Provide the [x, y] coordinate of the cell's center where the given text is located.  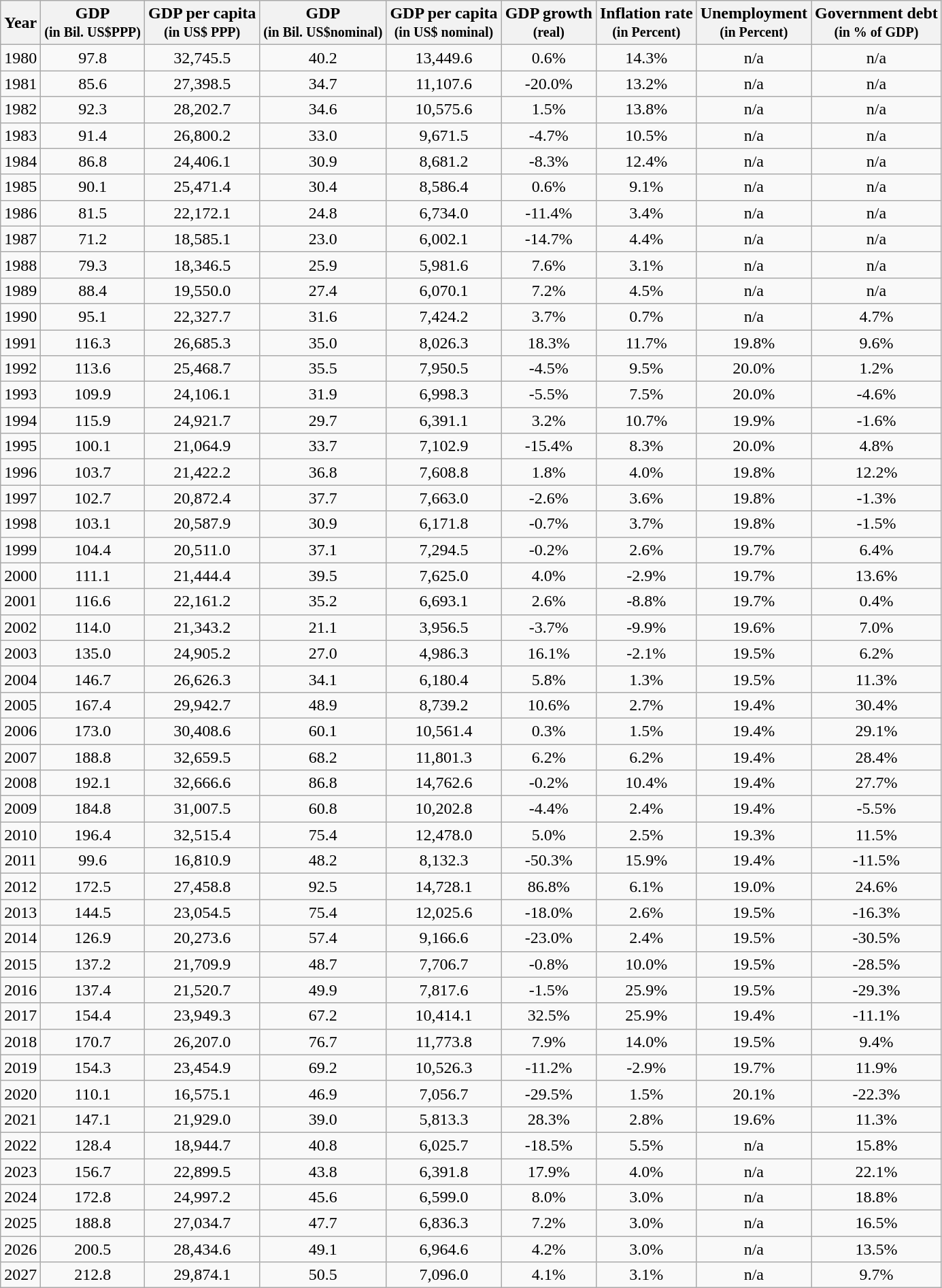
7,625.0 [443, 576]
7,706.7 [443, 964]
6,734.0 [443, 213]
10,202.8 [443, 809]
0.3% [548, 731]
200.5 [92, 1249]
11,801.3 [443, 757]
7,608.8 [443, 472]
60.8 [323, 809]
68.2 [323, 757]
20,872.4 [203, 498]
3.4% [646, 213]
5.5% [646, 1145]
2018 [20, 1042]
99.6 [92, 861]
24,406.1 [203, 161]
7.6% [548, 265]
-20.0% [548, 84]
27,398.5 [203, 84]
4,986.3 [443, 653]
22.1% [877, 1171]
43.8 [323, 1171]
115.9 [92, 420]
86.8% [548, 887]
172.8 [92, 1198]
31,007.5 [203, 809]
16.5% [877, 1223]
2001 [20, 601]
3.6% [646, 498]
-0.7% [548, 524]
10.7% [646, 420]
1993 [20, 395]
14.3% [646, 58]
6,025.7 [443, 1145]
6,599.0 [443, 1198]
-11.2% [548, 1068]
71.2 [92, 239]
5.0% [548, 835]
81.5 [92, 213]
39.0 [323, 1119]
24.8 [323, 213]
-11.1% [877, 1016]
35.0 [323, 342]
7.9% [548, 1042]
3,956.5 [443, 627]
1986 [20, 213]
-28.5% [877, 964]
-4.7% [548, 135]
25,468.7 [203, 369]
2007 [20, 757]
10,526.3 [443, 1068]
1994 [20, 420]
26,685.3 [203, 342]
16,575.1 [203, 1093]
29,942.7 [203, 705]
2010 [20, 835]
16.1% [548, 653]
1990 [20, 316]
103.7 [92, 472]
104.4 [92, 550]
32.5% [548, 1016]
2022 [20, 1145]
2005 [20, 705]
34.1 [323, 679]
135.0 [92, 653]
11.9% [877, 1068]
10.4% [646, 783]
1.3% [646, 679]
69.2 [323, 1068]
24.6% [877, 887]
170.7 [92, 1042]
173.0 [92, 731]
13.8% [646, 110]
114.0 [92, 627]
10.5% [646, 135]
2008 [20, 783]
22,899.5 [203, 1171]
76.7 [323, 1042]
7,096.0 [443, 1275]
18,346.5 [203, 265]
97.8 [92, 58]
10.6% [548, 705]
-8.3% [548, 161]
21,709.9 [203, 964]
16,810.9 [203, 861]
-11.5% [877, 861]
32,666.6 [203, 783]
1.8% [548, 472]
Year [20, 23]
27.7% [877, 783]
20,511.0 [203, 550]
88.4 [92, 291]
7.5% [646, 395]
12.2% [877, 472]
18.3% [548, 342]
2003 [20, 653]
-11.4% [548, 213]
37.1 [323, 550]
48.9 [323, 705]
33.0 [323, 135]
167.4 [92, 705]
0.7% [646, 316]
18,944.7 [203, 1145]
7,056.7 [443, 1093]
28,202.7 [203, 110]
12,478.0 [443, 835]
-3.7% [548, 627]
23.0 [323, 239]
26,207.0 [203, 1042]
21,444.4 [203, 576]
1989 [20, 291]
212.8 [92, 1275]
-18.0% [548, 912]
2.7% [646, 705]
7,950.5 [443, 369]
1985 [20, 187]
Inflation rate(in Percent) [646, 23]
24,997.2 [203, 1198]
22,161.2 [203, 601]
19.9% [754, 420]
21,929.0 [203, 1119]
18,585.1 [203, 239]
7,294.5 [443, 550]
-50.3% [548, 861]
2019 [20, 1068]
48.2 [323, 861]
-18.5% [548, 1145]
22,172.1 [203, 213]
1987 [20, 239]
9.1% [646, 187]
36.8 [323, 472]
21,520.7 [203, 990]
29.1% [877, 731]
17.9% [548, 1171]
40.2 [323, 58]
19.0% [754, 887]
57.4 [323, 938]
7,424.2 [443, 316]
46.9 [323, 1093]
7,663.0 [443, 498]
-8.8% [646, 601]
-14.7% [548, 239]
22,327.7 [203, 316]
116.3 [92, 342]
1982 [20, 110]
8,586.4 [443, 187]
13.2% [646, 84]
2026 [20, 1249]
146.7 [92, 679]
5,981.6 [443, 265]
8,132.3 [443, 861]
21.1 [323, 627]
10,575.6 [443, 110]
1983 [20, 135]
90.1 [92, 187]
110.1 [92, 1093]
1997 [20, 498]
6,836.3 [443, 1223]
6,070.1 [443, 291]
156.7 [92, 1171]
27.0 [323, 653]
Unemployment(in Percent) [754, 23]
8,681.2 [443, 161]
-4.6% [877, 395]
47.7 [323, 1223]
21,343.2 [203, 627]
60.1 [323, 731]
0.4% [877, 601]
128.4 [92, 1145]
40.8 [323, 1145]
19,550.0 [203, 291]
2012 [20, 887]
9,671.5 [443, 135]
GDP(in Bil. US$nominal) [323, 23]
1981 [20, 84]
3.2% [548, 420]
4.8% [877, 446]
1988 [20, 265]
-0.8% [548, 964]
GDP(in Bil. US$PPP) [92, 23]
10,414.1 [443, 1016]
4.4% [646, 239]
11,107.6 [443, 84]
-30.5% [877, 938]
6,998.3 [443, 395]
-2.6% [548, 498]
103.1 [92, 524]
23,054.5 [203, 912]
32,745.5 [203, 58]
39.5 [323, 576]
26,626.3 [203, 679]
27,458.8 [203, 887]
184.8 [92, 809]
-23.0% [548, 938]
21,064.9 [203, 446]
-22.3% [877, 1093]
2023 [20, 1171]
19.3% [754, 835]
144.5 [92, 912]
14,762.6 [443, 783]
GDP per capita(in US$ PPP) [203, 23]
100.1 [92, 446]
26,800.2 [203, 135]
9.4% [877, 1042]
137.2 [92, 964]
2016 [20, 990]
1.2% [877, 369]
28,434.6 [203, 1249]
34.7 [323, 84]
49.9 [323, 990]
-29.5% [548, 1093]
2011 [20, 861]
20.1% [754, 1093]
9.6% [877, 342]
11.5% [877, 835]
147.1 [92, 1119]
154.4 [92, 1016]
2024 [20, 1198]
13,449.6 [443, 58]
32,659.5 [203, 757]
Government debt(in % of GDP) [877, 23]
6,964.6 [443, 1249]
12.4% [646, 161]
8.3% [646, 446]
1984 [20, 161]
10.0% [646, 964]
91.4 [92, 135]
92.5 [323, 887]
196.4 [92, 835]
6,171.8 [443, 524]
6.1% [646, 887]
18.8% [877, 1198]
30.4 [323, 187]
34.6 [323, 110]
-2.1% [646, 653]
24,905.2 [203, 653]
49.1 [323, 1249]
30.4% [877, 705]
-16.3% [877, 912]
116.6 [92, 601]
25.9 [323, 265]
7,817.6 [443, 990]
12,025.6 [443, 912]
GDP growth(real) [548, 23]
172.5 [92, 887]
6,180.4 [443, 679]
67.2 [323, 1016]
-15.4% [548, 446]
2020 [20, 1093]
9.7% [877, 1275]
9.5% [646, 369]
6.4% [877, 550]
50.5 [323, 1275]
29.7 [323, 420]
1998 [20, 524]
30,408.6 [203, 731]
2025 [20, 1223]
11,773.8 [443, 1042]
6,693.1 [443, 601]
24,106.1 [203, 395]
7,102.9 [443, 446]
1980 [20, 58]
192.1 [92, 783]
23,454.9 [203, 1068]
79.3 [92, 265]
GDP per capita(in US$ nominal) [443, 23]
1996 [20, 472]
-1.6% [877, 420]
1995 [20, 446]
111.1 [92, 576]
6,002.1 [443, 239]
2009 [20, 809]
24,921.7 [203, 420]
5.8% [548, 679]
2006 [20, 731]
21,422.2 [203, 472]
8.0% [548, 1198]
-4.4% [548, 809]
4.1% [548, 1275]
31.9 [323, 395]
7.0% [877, 627]
102.7 [92, 498]
8,739.2 [443, 705]
27,034.7 [203, 1223]
48.7 [323, 964]
2002 [20, 627]
35.5 [323, 369]
154.3 [92, 1068]
2017 [20, 1016]
1999 [20, 550]
27.4 [323, 291]
14.0% [646, 1042]
2.8% [646, 1119]
92.3 [92, 110]
6,391.8 [443, 1171]
5,813.3 [443, 1119]
4.7% [877, 316]
10,561.4 [443, 731]
85.6 [92, 84]
13.6% [877, 576]
2014 [20, 938]
113.6 [92, 369]
37.7 [323, 498]
8,026.3 [443, 342]
2000 [20, 576]
35.2 [323, 601]
1991 [20, 342]
126.9 [92, 938]
109.9 [92, 395]
20,273.6 [203, 938]
15.9% [646, 861]
1992 [20, 369]
9,166.6 [443, 938]
2.5% [646, 835]
95.1 [92, 316]
31.6 [323, 316]
2027 [20, 1275]
28.3% [548, 1119]
33.7 [323, 446]
2015 [20, 964]
11.7% [646, 342]
28.4% [877, 757]
23,949.3 [203, 1016]
13.5% [877, 1249]
2004 [20, 679]
14,728.1 [443, 887]
45.6 [323, 1198]
4.2% [548, 1249]
2013 [20, 912]
20,587.9 [203, 524]
15.8% [877, 1145]
32,515.4 [203, 835]
6,391.1 [443, 420]
4.5% [646, 291]
-1.3% [877, 498]
-4.5% [548, 369]
137.4 [92, 990]
29,874.1 [203, 1275]
2021 [20, 1119]
-29.3% [877, 990]
25,471.4 [203, 187]
-9.9% [646, 627]
